Output the [x, y] coordinate of the center of the cell containing the given text.  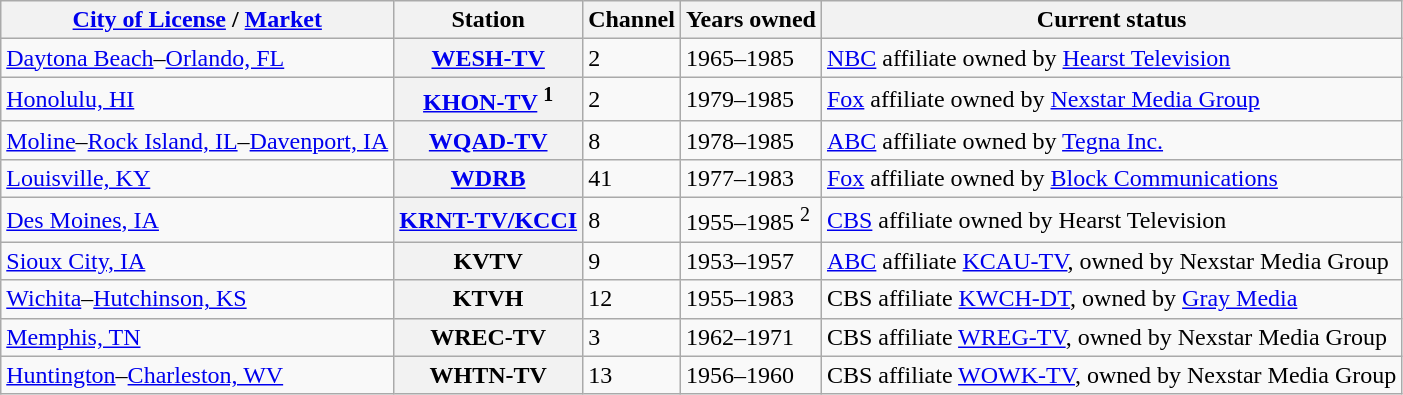
CBS affiliate WREG-TV, owned by Nexstar Media Group [1111, 337]
Years owned [750, 20]
Memphis, TN [198, 337]
CBS affiliate WOWK-TV, owned by Nexstar Media Group [1111, 375]
WHTN-TV [488, 375]
41 [632, 178]
ABC affiliate KCAU-TV, owned by Nexstar Media Group [1111, 261]
Wichita–Hutchinson, KS [198, 299]
KHON-TV 1 [488, 100]
3 [632, 337]
Daytona Beach–Orlando, FL [198, 58]
ABC affiliate owned by Tegna Inc. [1111, 140]
WREC-TV [488, 337]
WDRB [488, 178]
Honolulu, HI [198, 100]
Des Moines, IA [198, 220]
Current status [1111, 20]
Channel [632, 20]
9 [632, 261]
Fox affiliate owned by Nexstar Media Group [1111, 100]
1965–1985 [750, 58]
WQAD-TV [488, 140]
1953–1957 [750, 261]
CBS affiliate KWCH-DT, owned by Gray Media [1111, 299]
Fox affiliate owned by Block Communications [1111, 178]
KTVH [488, 299]
1955–1985 2 [750, 220]
NBC affiliate owned by Hearst Television [1111, 58]
1956–1960 [750, 375]
CBS affiliate owned by Hearst Television [1111, 220]
1955–1983 [750, 299]
1978–1985 [750, 140]
Moline–Rock Island, IL–Davenport, IA [198, 140]
Huntington–Charleston, WV [198, 375]
12 [632, 299]
WESH-TV [488, 58]
City of License / Market [198, 20]
1962–1971 [750, 337]
Louisville, KY [198, 178]
13 [632, 375]
KRNT-TV/KCCI [488, 220]
KVTV [488, 261]
1979–1985 [750, 100]
Sioux City, IA [198, 261]
Station [488, 20]
1977–1983 [750, 178]
